Determine the (x, y) coordinate at the center of the cell enclosing the given text.  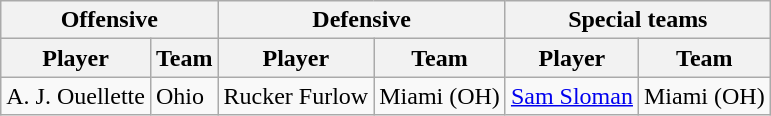
Special teams (638, 20)
A. J. Ouellette (76, 96)
Sam Sloman (572, 96)
Offensive (110, 20)
Defensive (362, 20)
Ohio (184, 96)
Rucker Furlow (296, 96)
